Return the (X, Y) coordinate for the center point of the cell that contains the specified text.  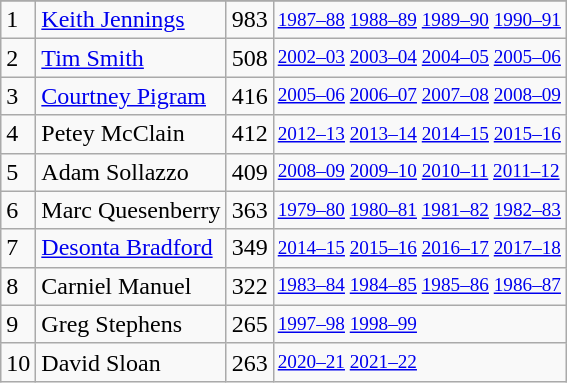
412 (250, 134)
4 (18, 134)
2020–21 2021–22 (419, 362)
David Sloan (131, 362)
416 (250, 96)
322 (250, 286)
9 (18, 324)
Tim Smith (131, 58)
349 (250, 248)
7 (18, 248)
10 (18, 362)
2014–15 2015–16 2016–17 2017–18 (419, 248)
508 (250, 58)
2002–03 2003–04 2004–05 2005–06 (419, 58)
Petey McClain (131, 134)
Greg Stephens (131, 324)
8 (18, 286)
409 (250, 172)
1979–80 1980–81 1981–82 1982–83 (419, 210)
Marc Quesenberry (131, 210)
263 (250, 362)
1987–88 1988–89 1989–90 1990–91 (419, 20)
1983–84 1984–85 1985–86 1986–87 (419, 286)
2012–13 2013–14 2014–15 2015–16 (419, 134)
Courtney Pigram (131, 96)
Desonta Bradford (131, 248)
5 (18, 172)
2005–06 2006–07 2007–08 2008–09 (419, 96)
363 (250, 210)
1 (18, 20)
Carniel Manuel (131, 286)
3 (18, 96)
2008–09 2009–10 2010–11 2011–12 (419, 172)
265 (250, 324)
2 (18, 58)
983 (250, 20)
Keith Jennings (131, 20)
6 (18, 210)
1997–98 1998–99 (419, 324)
Adam Sollazzo (131, 172)
